From the cell containing the given text, extract its center point as [x, y] coordinate. 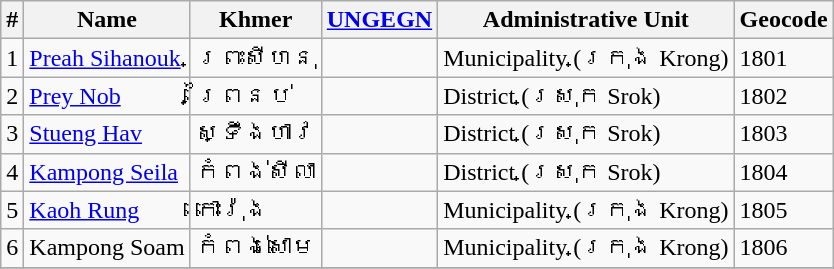
Kampong Soam [107, 248]
កំពង់សោម [256, 248]
Administrative Unit [586, 20]
6 [12, 248]
Kaoh Rung [107, 210]
Stueng Hav [107, 134]
1806 [784, 248]
# [12, 20]
កោះរ៉ុង [256, 210]
UNGEGN [379, 20]
1 [12, 58]
1804 [784, 172]
Kampong Seila [107, 172]
1805 [784, 210]
Prey Nob [107, 96]
Name [107, 20]
ព្រៃនប់ [256, 96]
2 [12, 96]
3 [12, 134]
1801 [784, 58]
1803 [784, 134]
ស្ទឹងហាវ [256, 134]
កំពង់សីលា [256, 172]
4 [12, 172]
1802 [784, 96]
5 [12, 210]
Preah Sihanouk [107, 58]
Khmer [256, 20]
Geocode [784, 20]
ព្រះសីហនុ [256, 58]
